Identify which cell holds the provided text, then report its [X, Y] central coordinate. 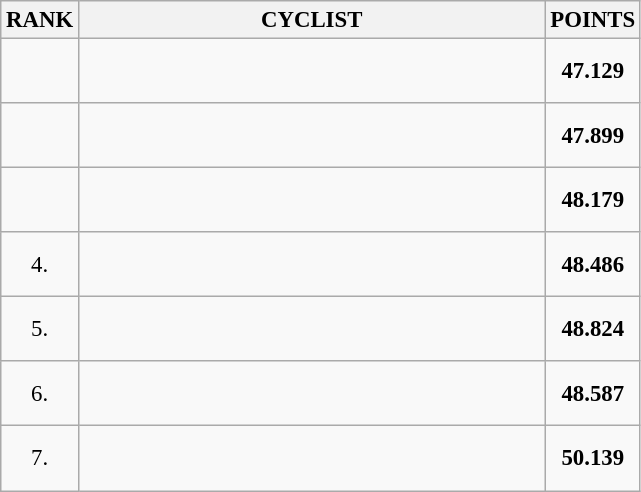
48.486 [592, 264]
5. [40, 330]
48.587 [592, 394]
47.899 [592, 136]
6. [40, 394]
RANK [40, 20]
POINTS [592, 20]
4. [40, 264]
48.824 [592, 330]
7. [40, 458]
48.179 [592, 200]
50.139 [592, 458]
47.129 [592, 72]
CYCLIST [312, 20]
